Output the [X, Y] coordinate of the center of the cell containing the given text.  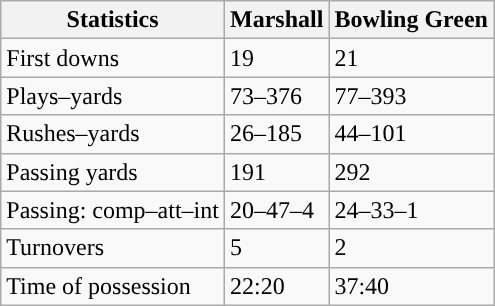
Passing yards [113, 172]
Time of possession [113, 286]
26–185 [276, 134]
44–101 [412, 134]
24–33–1 [412, 210]
Rushes–yards [113, 134]
Statistics [113, 20]
First downs [113, 58]
21 [412, 58]
2 [412, 248]
292 [412, 172]
19 [276, 58]
Bowling Green [412, 20]
73–376 [276, 96]
Passing: comp–att–int [113, 210]
77–393 [412, 96]
22:20 [276, 286]
Turnovers [113, 248]
20–47–4 [276, 210]
5 [276, 248]
Marshall [276, 20]
Plays–yards [113, 96]
191 [276, 172]
37:40 [412, 286]
